Identify which cell holds the provided text, then report its (X, Y) central coordinate. 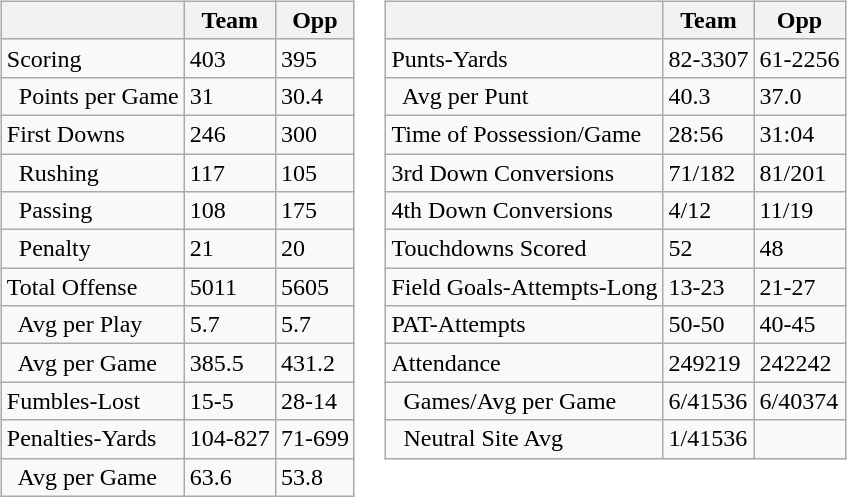
5011 (230, 287)
242242 (800, 363)
40-45 (800, 325)
3rd Down Conversions (524, 173)
6/40374 (800, 401)
Avg per Punt (524, 96)
Scoring (92, 58)
20 (314, 249)
Games/Avg per Game (524, 401)
37.0 (800, 96)
53.8 (314, 477)
5605 (314, 287)
175 (314, 211)
246 (230, 134)
52 (708, 249)
108 (230, 211)
431.2 (314, 363)
1/41536 (708, 439)
249219 (708, 363)
Penalty (92, 249)
Attendance (524, 363)
403 (230, 58)
104-827 (230, 439)
Touchdowns Scored (524, 249)
6/41536 (708, 401)
40.3 (708, 96)
Time of Possession/Game (524, 134)
Field Goals-Attempts-Long (524, 287)
30.4 (314, 96)
50-50 (708, 325)
4/12 (708, 211)
48 (800, 249)
Total Offense (92, 287)
Passing (92, 211)
Punts-Yards (524, 58)
11/19 (800, 211)
300 (314, 134)
71-699 (314, 439)
Rushing (92, 173)
13-23 (708, 287)
81/201 (800, 173)
PAT-Attempts (524, 325)
28:56 (708, 134)
395 (314, 58)
21 (230, 249)
385.5 (230, 363)
4th Down Conversions (524, 211)
82-3307 (708, 58)
31 (230, 96)
63.6 (230, 477)
61-2256 (800, 58)
Fumbles-Lost (92, 401)
15-5 (230, 401)
Points per Game (92, 96)
First Downs (92, 134)
28-14 (314, 401)
Avg per Play (92, 325)
71/182 (708, 173)
117 (230, 173)
Penalties-Yards (92, 439)
21-27 (800, 287)
31:04 (800, 134)
Neutral Site Avg (524, 439)
105 (314, 173)
